Find where the given text appears and provide that cell's center as (X, Y) coordinate. 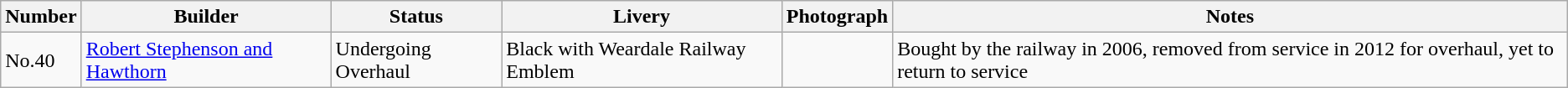
Undergoing Overhaul (416, 60)
Livery (642, 17)
Photograph (837, 17)
Notes (1230, 17)
Robert Stephenson and Hawthorn (206, 60)
Builder (206, 17)
No.40 (41, 60)
Number (41, 17)
Bought by the railway in 2006, removed from service in 2012 for overhaul, yet to return to service (1230, 60)
Status (416, 17)
Black with Weardale Railway Emblem (642, 60)
